Output the (x, y) coordinate of the center of the cell containing the given text.  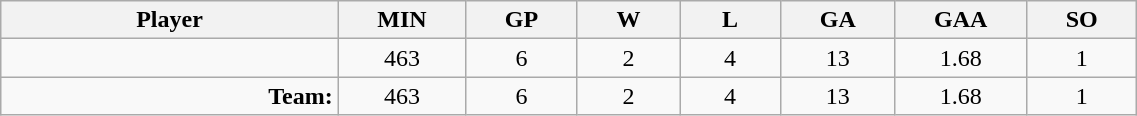
W (628, 20)
GA (838, 20)
SO (1081, 20)
Player (170, 20)
Team: (170, 96)
MIN (402, 20)
GP (522, 20)
GAA (961, 20)
L (730, 20)
